For the text-containing cell, return its midpoint in [X, Y] coordinate format. 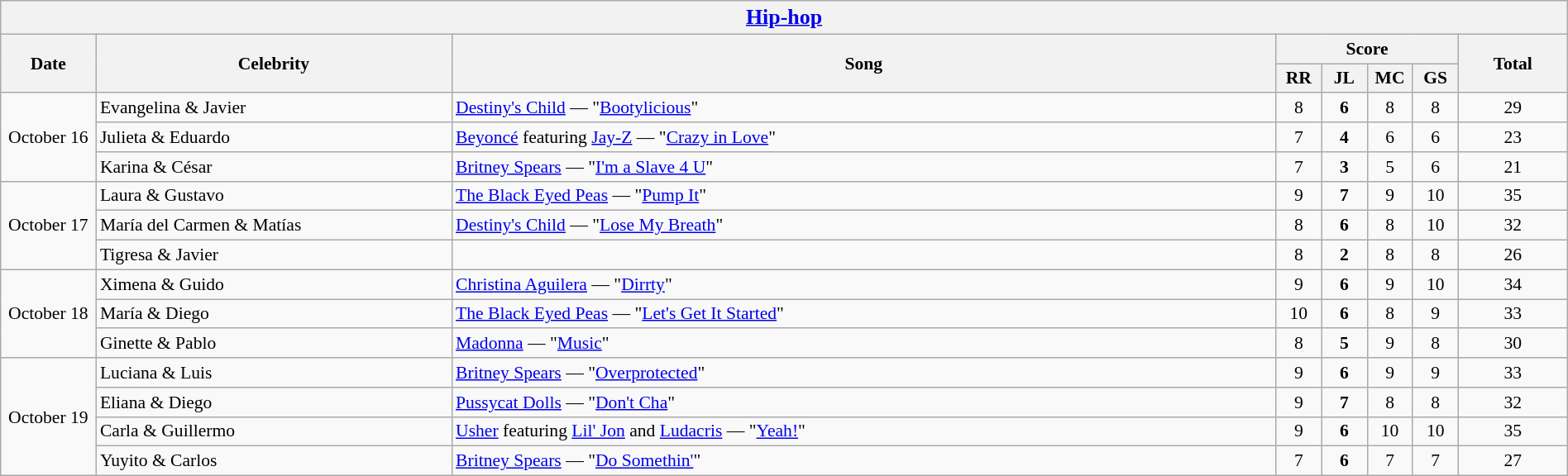
October 18 [48, 314]
María & Diego [274, 314]
Ximena & Guido [274, 284]
Destiny's Child — "Lose My Breath" [863, 226]
4 [1345, 137]
Christina Aguilera — "Dirrty" [863, 284]
Ginette & Pablo [274, 344]
Destiny's Child — "Bootylicious" [863, 108]
RR [1298, 79]
Usher featuring Lil' Jon and Ludacris — "Yeah!" [863, 431]
Pussycat Dolls — "Don't Cha" [863, 402]
MC [1389, 79]
Tigresa & Javier [274, 255]
Song [863, 63]
Britney Spears — "Overprotected" [863, 373]
October 19 [48, 416]
María del Carmen & Matías [274, 226]
30 [1513, 344]
Date [48, 63]
The Black Eyed Peas — "Pump It" [863, 196]
29 [1513, 108]
Score [1367, 49]
JL [1345, 79]
Eliana & Diego [274, 402]
Celebrity [274, 63]
2 [1345, 255]
Yuyito & Carlos [274, 461]
Julieta & Eduardo [274, 137]
21 [1513, 167]
Britney Spears — "Do Somethin'" [863, 461]
Luciana & Luis [274, 373]
Britney Spears — "I'm a Slave 4 U" [863, 167]
Laura & Gustavo [274, 196]
Madonna — "Music" [863, 344]
23 [1513, 137]
October 16 [48, 137]
Beyoncé featuring Jay-Z — "Crazy in Love" [863, 137]
The Black Eyed Peas — "Let's Get It Started" [863, 314]
26 [1513, 255]
Evangelina & Javier [274, 108]
Karina & César [274, 167]
27 [1513, 461]
Hip-hop [784, 17]
October 17 [48, 225]
Carla & Guillermo [274, 431]
GS [1436, 79]
34 [1513, 284]
3 [1345, 167]
Total [1513, 63]
